Determine the [X, Y] coordinate at the center of the cell enclosing the given text.  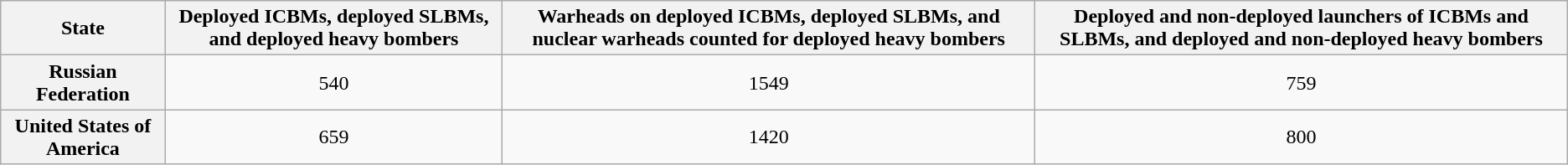
659 [333, 137]
Deployed and non-deployed launchers of ICBMs and SLBMs, and deployed and non-deployed heavy bombers [1302, 28]
540 [333, 82]
800 [1302, 137]
1549 [769, 82]
Russian Federation [83, 82]
759 [1302, 82]
State [83, 28]
Deployed ICBMs, deployed SLBMs, and deployed heavy bombers [333, 28]
1420 [769, 137]
Warheads on deployed ICBMs, deployed SLBMs, and nuclear warheads counted for deployed heavy bombers [769, 28]
United States of America [83, 137]
